Return [x, y] of the center of cell containing provided text 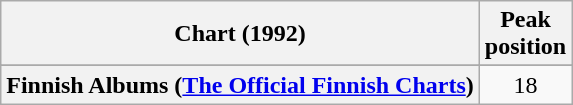
Finnish Albums (The Official Finnish Charts) [240, 85]
Chart (1992) [240, 34]
18 [525, 85]
Peakposition [525, 34]
